Scan for the cell matching the given text and deliver its (X, Y) coordinate at center. 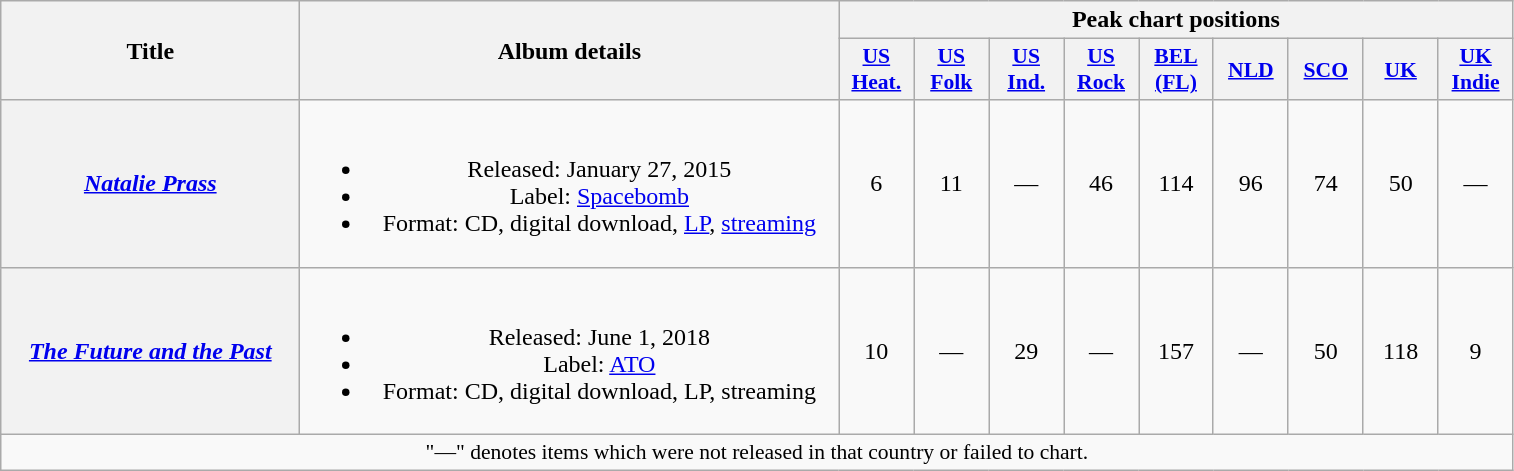
Title (150, 50)
BEL(FL) (1176, 70)
USInd. (1026, 70)
"—" denotes items which were not released in that country or failed to chart. (757, 452)
SCO (1326, 70)
NLD (1250, 70)
157 (1176, 350)
USRock (1102, 70)
11 (952, 184)
6 (876, 184)
96 (1250, 184)
Album details (570, 50)
UKIndie (1476, 70)
USHeat. (876, 70)
UK (1400, 70)
Peak chart positions (1176, 20)
The Future and the Past (150, 350)
74 (1326, 184)
Released: June 1, 2018Label: ATOFormat: CD, digital download, LP, streaming (570, 350)
118 (1400, 350)
Natalie Prass (150, 184)
9 (1476, 350)
29 (1026, 350)
46 (1102, 184)
USFolk (952, 70)
10 (876, 350)
Released: January 27, 2015Label: SpacebombFormat: CD, digital download, LP, streaming (570, 184)
114 (1176, 184)
